Return the [x, y] coordinate for the center point of the cell that contains the specified text.  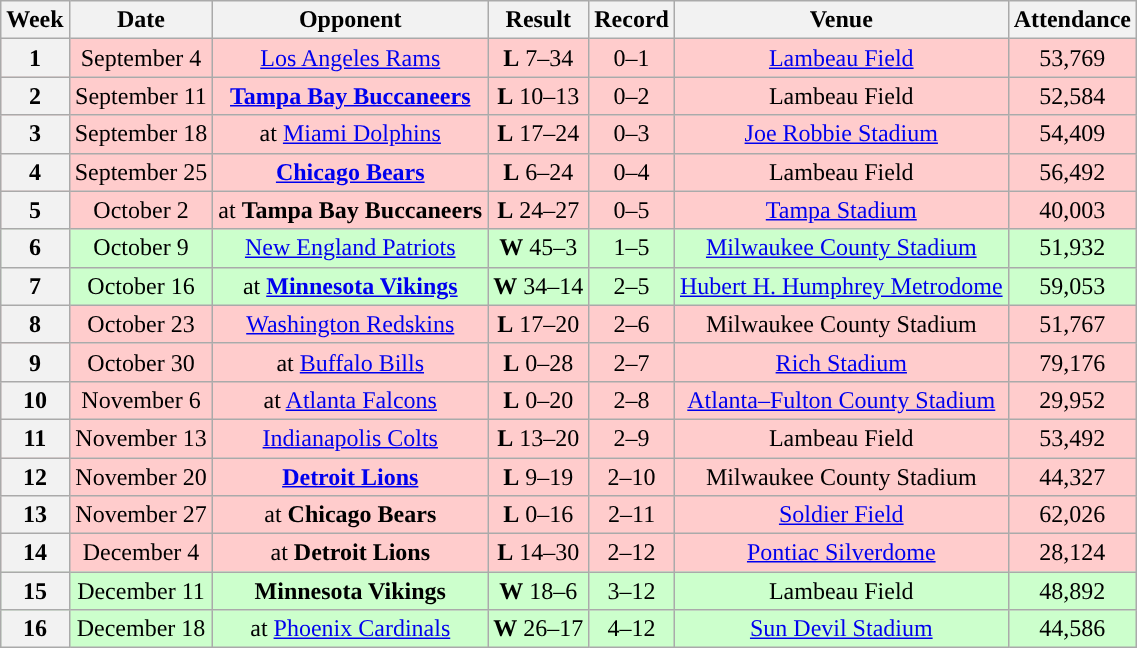
Week [35, 20]
at Miami Dolphins [350, 134]
13 [35, 515]
53,769 [1072, 58]
2–12 [632, 553]
7 [35, 286]
52,584 [1072, 96]
5 [35, 210]
2–5 [632, 286]
2–10 [632, 477]
L 17–20 [538, 324]
Record [632, 20]
12 [35, 477]
December 18 [141, 629]
October 2 [141, 210]
54,409 [1072, 134]
6 [35, 248]
4–12 [632, 629]
Los Angeles Rams [350, 58]
L 14–30 [538, 553]
4 [35, 172]
2–11 [632, 515]
2–7 [632, 362]
44,327 [1072, 477]
at Atlanta Falcons [350, 400]
Soldier Field [841, 515]
62,026 [1072, 515]
Result [538, 20]
8 [35, 324]
W 34–14 [538, 286]
1–5 [632, 248]
16 [35, 629]
40,003 [1072, 210]
Rich Stadium [841, 362]
9 [35, 362]
November 13 [141, 438]
October 23 [141, 324]
0–1 [632, 58]
59,053 [1072, 286]
L 9–19 [538, 477]
Minnesota Vikings [350, 591]
10 [35, 400]
15 [35, 591]
79,176 [1072, 362]
0–3 [632, 134]
at Detroit Lions [350, 553]
Washington Redskins [350, 324]
0–5 [632, 210]
2–6 [632, 324]
September 4 [141, 58]
October 30 [141, 362]
Chicago Bears [350, 172]
2–8 [632, 400]
Joe Robbie Stadium [841, 134]
53,492 [1072, 438]
December 4 [141, 553]
at Tampa Bay Buccaneers [350, 210]
October 9 [141, 248]
September 25 [141, 172]
Attendance [1072, 20]
September 11 [141, 96]
at Chicago Bears [350, 515]
L 17–24 [538, 134]
0–2 [632, 96]
0–4 [632, 172]
28,124 [1072, 553]
at Buffalo Bills [350, 362]
L 13–20 [538, 438]
L 6–24 [538, 172]
1 [35, 58]
3 [35, 134]
Venue [841, 20]
Sun Devil Stadium [841, 629]
September 18 [141, 134]
L 0–20 [538, 400]
W 18–6 [538, 591]
Hubert H. Humphrey Metrodome [841, 286]
56,492 [1072, 172]
November 6 [141, 400]
W 26–17 [538, 629]
New England Patriots [350, 248]
at Phoenix Cardinals [350, 629]
November 20 [141, 477]
51,767 [1072, 324]
51,932 [1072, 248]
W 45–3 [538, 248]
October 16 [141, 286]
Pontiac Silverdome [841, 553]
Tampa Stadium [841, 210]
L 0–16 [538, 515]
November 27 [141, 515]
at Minnesota Vikings [350, 286]
L 0–28 [538, 362]
Opponent [350, 20]
48,892 [1072, 591]
Date [141, 20]
Detroit Lions [350, 477]
2 [35, 96]
3–12 [632, 591]
14 [35, 553]
29,952 [1072, 400]
L 10–13 [538, 96]
L 7–34 [538, 58]
December 11 [141, 591]
44,586 [1072, 629]
L 24–27 [538, 210]
2–9 [632, 438]
Tampa Bay Buccaneers [350, 96]
11 [35, 438]
Atlanta–Fulton County Stadium [841, 400]
Indianapolis Colts [350, 438]
